Return (X, Y) of the center of cell containing provided text 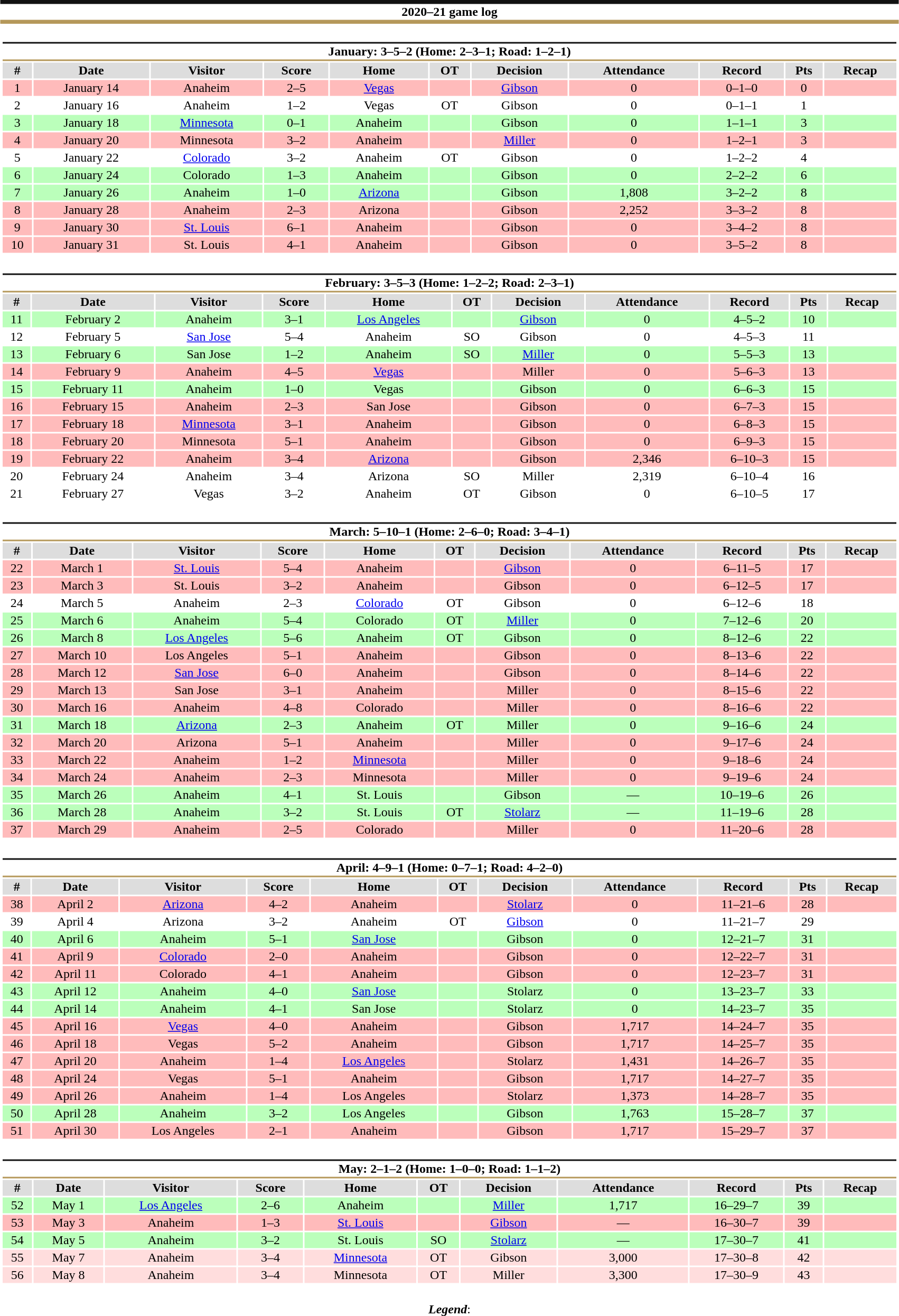
36 (17, 812)
8–14–6 (742, 673)
2,319 (647, 476)
2 (17, 105)
14–25–7 (743, 1043)
April 16 (75, 1026)
April 18 (75, 1043)
1,763 (635, 1113)
May 8 (68, 1275)
9–18–6 (742, 760)
9 (17, 228)
6–10–5 (750, 494)
6–9–3 (750, 441)
9–16–6 (742, 725)
April 4 (75, 922)
January 28 (91, 210)
March 29 (82, 830)
48 (17, 1078)
8–16–6 (742, 707)
14–26–7 (743, 1061)
0–1–0 (742, 88)
April 14 (75, 1009)
March 8 (82, 638)
April 11 (75, 974)
6–8–3 (750, 424)
January 22 (91, 158)
January 14 (91, 88)
12–22–7 (743, 957)
April 12 (75, 992)
4–5–2 (750, 320)
February: 3–5–3 (Home: 1–2–2; Road: 2–3–1) (449, 283)
January 31 (91, 245)
16–29–7 (736, 1205)
March 12 (82, 673)
50 (17, 1113)
March 28 (82, 812)
February 22 (93, 459)
March 13 (82, 690)
5 (17, 158)
April 28 (75, 1113)
34 (17, 777)
6–7–3 (750, 406)
19 (16, 459)
2–2–2 (742, 175)
25 (17, 621)
6–1 (296, 228)
54 (17, 1240)
February 11 (93, 389)
17–30–7 (736, 1240)
8–12–6 (742, 638)
January 30 (91, 228)
46 (17, 1043)
17–30–9 (736, 1275)
10–19–6 (742, 795)
14–28–7 (743, 1096)
4–2 (279, 904)
55 (17, 1258)
0–1 (296, 123)
8–15–6 (742, 690)
1,431 (635, 1061)
17–30–8 (736, 1258)
4–8 (293, 707)
45 (17, 1026)
2–6 (270, 1205)
February 9 (93, 371)
1–2–1 (742, 140)
January 16 (91, 105)
May 3 (68, 1223)
11–21–6 (743, 904)
44 (17, 1009)
14–24–7 (743, 1026)
April 24 (75, 1078)
3–2–2 (742, 193)
12–21–7 (743, 939)
1,808 (634, 193)
March 10 (82, 656)
0–1–1 (742, 105)
5–2 (279, 1043)
2,252 (634, 210)
May: 2–1–2 (Home: 1–0–0; Road: 1–1–2) (449, 1169)
12 (16, 337)
6–6–3 (750, 389)
3–3–2 (742, 210)
21 (16, 494)
February 27 (93, 494)
April 30 (75, 1131)
2,346 (647, 459)
7–12–6 (742, 621)
5–6–3 (750, 371)
March 6 (82, 621)
11–19–6 (742, 812)
March 3 (82, 586)
11–20–6 (742, 830)
51 (17, 1131)
5–5–3 (750, 354)
4–5–3 (750, 337)
January 26 (91, 193)
38 (17, 904)
6–11–5 (742, 568)
February 5 (93, 337)
May 1 (68, 1205)
4–5 (294, 371)
February 18 (93, 424)
February 24 (93, 476)
February 15 (93, 406)
6–12–5 (742, 586)
52 (17, 1205)
3–4–2 (742, 228)
13–23–7 (743, 992)
March: 5–10–1 (Home: 2–6–0; Road: 3–4–1) (449, 531)
9–17–6 (742, 742)
6–10–4 (750, 476)
March 16 (82, 707)
1–1–1 (742, 123)
January 24 (91, 175)
49 (17, 1096)
47 (17, 1061)
April 9 (75, 957)
27 (17, 656)
April 6 (75, 939)
3,300 (623, 1275)
April 20 (75, 1061)
March 18 (82, 725)
2–1 (279, 1131)
May 7 (68, 1258)
January 18 (91, 123)
15–29–7 (743, 1131)
January 20 (91, 140)
March 5 (82, 603)
March 24 (82, 777)
23 (17, 586)
8–13–6 (742, 656)
January: 3–5–2 (Home: 2–3–1; Road: 1–2–1) (449, 52)
May 5 (68, 1240)
12–23–7 (743, 974)
February 2 (93, 320)
40 (17, 939)
30 (17, 707)
15–28–7 (743, 1113)
1,373 (635, 1096)
14–23–7 (743, 1009)
April 2 (75, 904)
5–6 (293, 638)
February 6 (93, 354)
16–30–7 (736, 1223)
1–2–2 (742, 158)
2020–21 game log (449, 12)
14–27–7 (743, 1078)
April 26 (75, 1096)
6–0 (293, 673)
56 (17, 1275)
6–12–6 (742, 603)
7 (17, 193)
March 1 (82, 568)
March 20 (82, 742)
53 (17, 1223)
6–10–3 (750, 459)
3,000 (623, 1258)
14 (16, 371)
February 20 (93, 441)
March 26 (82, 795)
3–5–2 (742, 245)
11–21–7 (743, 922)
March 22 (82, 760)
9–19–6 (742, 777)
32 (17, 742)
2–0 (279, 957)
April: 4–9–1 (Home: 0–7–1; Road: 4–2–0) (449, 867)
